Pinpoint the cell where the given text exists, returning its (x, y) midpoint coordinate. 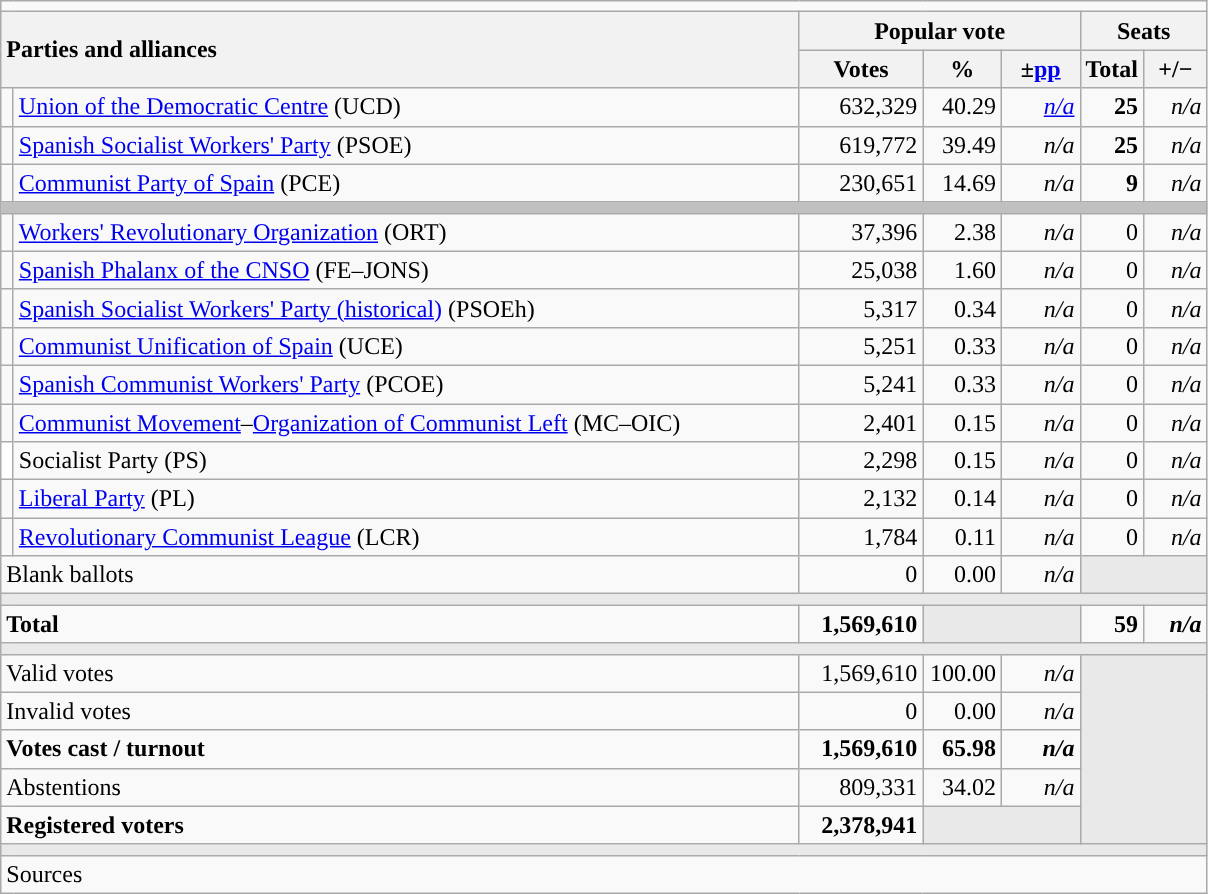
% (962, 69)
0.14 (962, 499)
5,251 (861, 346)
59 (1112, 624)
39.49 (962, 145)
Popular vote (940, 31)
2.38 (962, 232)
2,298 (861, 461)
Seats (1144, 31)
230,651 (861, 183)
Registered voters (400, 825)
Liberal Party (PL) (406, 499)
2,401 (861, 423)
0.11 (962, 537)
Sources (604, 874)
9 (1112, 183)
Valid votes (400, 673)
Invalid votes (400, 711)
Spanish Phalanx of the CNSO (FE–JONS) (406, 270)
Votes (861, 69)
Spanish Socialist Workers' Party (historical) (PSOEh) (406, 308)
619,772 (861, 145)
1,784 (861, 537)
2,378,941 (861, 825)
34.02 (962, 787)
37,396 (861, 232)
Blank ballots (400, 575)
Abstentions (400, 787)
Spanish Socialist Workers' Party (PSOE) (406, 145)
Communist Movement–Organization of Communist Left (MC–OIC) (406, 423)
±pp (1040, 69)
Workers' Revolutionary Organization (ORT) (406, 232)
100.00 (962, 673)
Socialist Party (PS) (406, 461)
+/− (1176, 69)
0.34 (962, 308)
65.98 (962, 749)
5,241 (861, 384)
Communist Party of Spain (PCE) (406, 183)
Union of the Democratic Centre (UCD) (406, 107)
14.69 (962, 183)
632,329 (861, 107)
1.60 (962, 270)
Communist Unification of Spain (UCE) (406, 346)
Spanish Communist Workers' Party (PCOE) (406, 384)
809,331 (861, 787)
25,038 (861, 270)
Revolutionary Communist League (LCR) (406, 537)
40.29 (962, 107)
5,317 (861, 308)
Votes cast / turnout (400, 749)
2,132 (861, 499)
Parties and alliances (400, 50)
